Pinpoint the cell where the given text exists, returning its (x, y) midpoint coordinate. 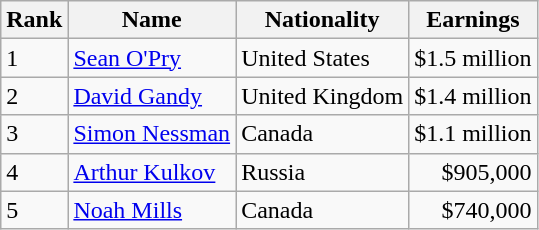
Name (152, 20)
Rank (34, 20)
$1.5 million (473, 58)
Russia (322, 172)
Sean O'Pry (152, 58)
Arthur Kulkov (152, 172)
Nationality (322, 20)
Simon Nessman (152, 134)
1 (34, 58)
$905,000 (473, 172)
5 (34, 210)
4 (34, 172)
United States (322, 58)
3 (34, 134)
Noah Mills (152, 210)
2 (34, 96)
$1.1 million (473, 134)
United Kingdom (322, 96)
$740,000 (473, 210)
David Gandy (152, 96)
Earnings (473, 20)
$1.4 million (473, 96)
